Find where the given text appears and provide that cell's center as [x, y] coordinate. 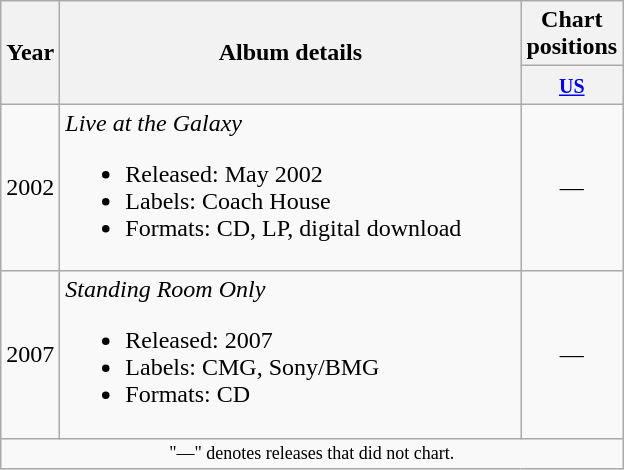
2002 [30, 188]
2007 [30, 354]
US [572, 85]
Live at the GalaxyReleased: May 2002Labels: Coach HouseFormats: CD, LP, digital download [290, 188]
Standing Room OnlyReleased: 2007Labels: CMG, Sony/BMGFormats: CD [290, 354]
Year [30, 52]
"—" denotes releases that did not chart. [312, 454]
Album details [290, 52]
Chart positions [572, 34]
